Capture the cell that displays the provided text and extract its [X, Y] central coordinate. 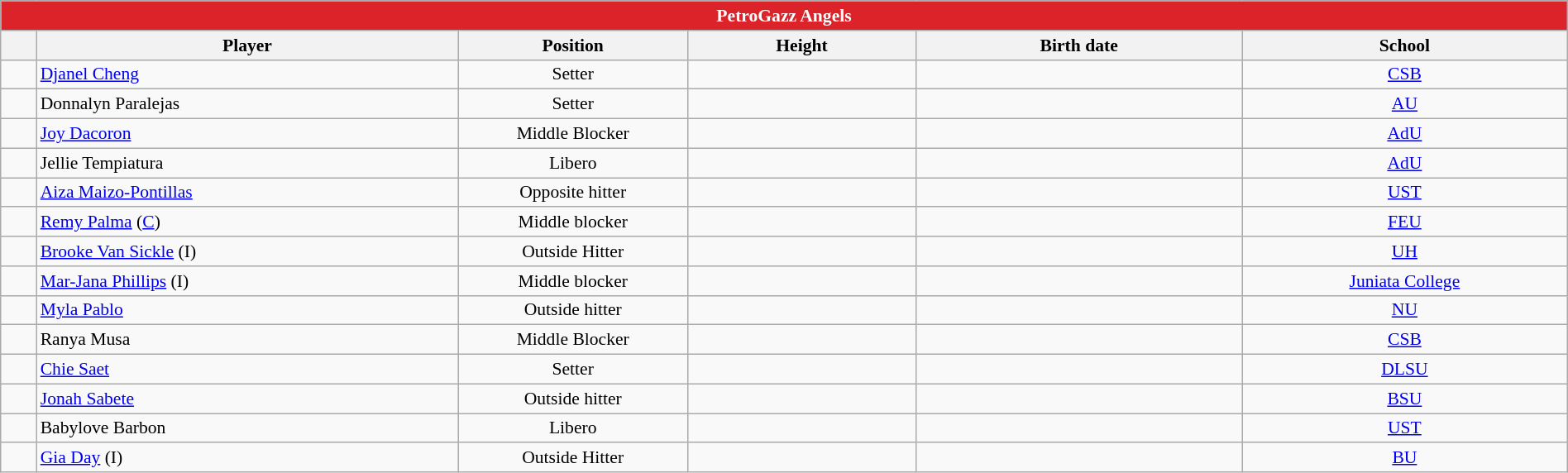
Gia Day (I) [248, 458]
Jonah Sabete [248, 399]
Joy Dacoron [248, 134]
Player [248, 45]
Aiza Maizo-Pontillas [248, 193]
NU [1405, 310]
Myla Pablo [248, 310]
Mar-Jana Phillips (I) [248, 281]
Juniata College [1405, 281]
Djanel Cheng [248, 74]
Opposite hitter [572, 193]
Birth date [1079, 45]
School [1405, 45]
BU [1405, 458]
AU [1405, 104]
BSU [1405, 399]
UH [1405, 251]
Chie Saet [248, 370]
Brooke Van Sickle (I) [248, 251]
Jellie Tempiatura [248, 163]
PetroGazz Angels [784, 16]
DLSU [1405, 370]
FEU [1405, 222]
Remy Palma (C) [248, 222]
Donnalyn Paralejas [248, 104]
Ranya Musa [248, 340]
Height [802, 45]
Position [572, 45]
Babylove Barbon [248, 428]
